Search for the cell housing the specified text and yield its (X, Y) center coordinate. 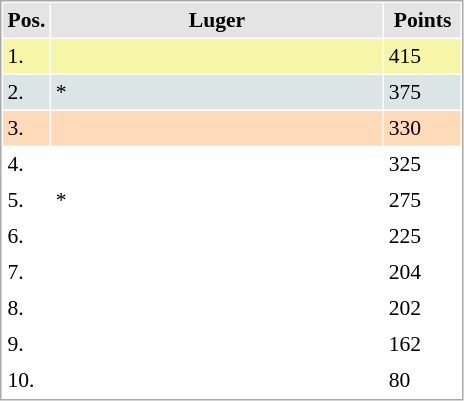
275 (422, 200)
3. (26, 128)
375 (422, 92)
5. (26, 200)
10. (26, 380)
225 (422, 236)
8. (26, 308)
Pos. (26, 20)
325 (422, 164)
202 (422, 308)
1. (26, 56)
80 (422, 380)
162 (422, 344)
7. (26, 272)
Luger (217, 20)
6. (26, 236)
415 (422, 56)
4. (26, 164)
204 (422, 272)
9. (26, 344)
2. (26, 92)
330 (422, 128)
Points (422, 20)
